Pinpoint the cell where the given text exists, returning its [X, Y] midpoint coordinate. 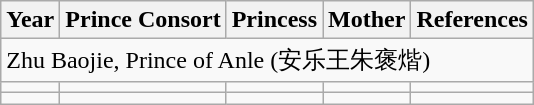
References [472, 20]
Princess [274, 20]
Mother [367, 20]
Prince Consort [143, 20]
Year [30, 20]
Zhu Baojie, Prince of Anle (安乐王朱褒煯) [268, 60]
